Extract the [X, Y] coordinate from the center of the cell holding the provided text.  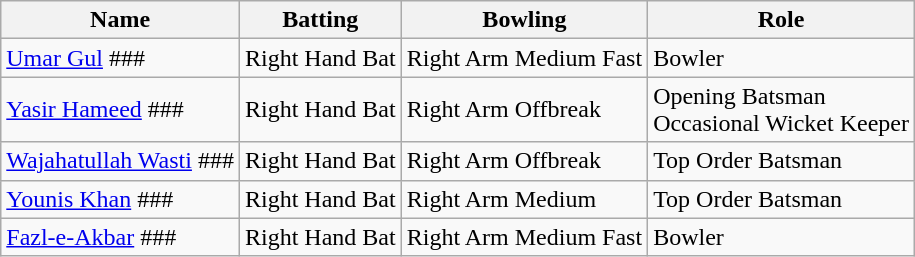
Wajahatullah Wasti ### [120, 161]
Role [782, 20]
Bowling [524, 20]
Yasir Hameed ### [120, 110]
Umar Gul ### [120, 58]
Fazl-e-Akbar ### [120, 237]
Name [120, 20]
Younis Khan ### [120, 199]
Right Arm Medium [524, 199]
Opening BatsmanOccasional Wicket Keeper [782, 110]
Batting [320, 20]
